Find where the given text appears and provide that cell's center as [x, y] coordinate. 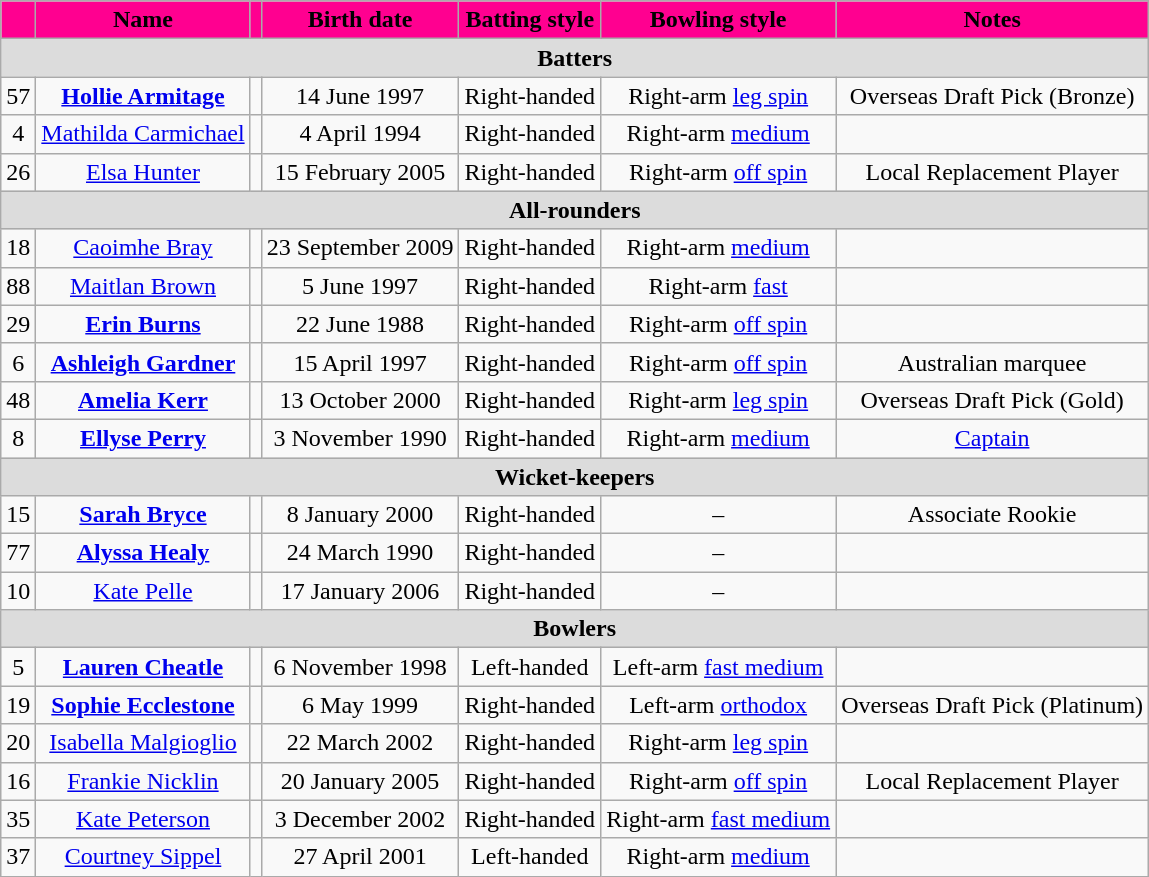
Sophie Ecclestone [143, 705]
Erin Burns [143, 324]
Amelia Kerr [143, 400]
Isabella Malgioglio [143, 743]
Notes [992, 20]
Left-arm fast medium [718, 667]
5 June 1997 [360, 286]
Ellyse Perry [143, 438]
Right-arm fast [718, 286]
77 [18, 553]
Mathilda Carmichael [143, 134]
Birth date [360, 20]
Left-arm orthodox [718, 705]
Overseas Draft Pick (Gold) [992, 400]
5 [18, 667]
Batting style [530, 20]
23 September 2009 [360, 248]
All-rounders [575, 210]
Right-arm fast medium [718, 819]
Name [143, 20]
Frankie Nicklin [143, 781]
Caoimhe Bray [143, 248]
Overseas Draft Pick (Bronze) [992, 96]
Maitlan Brown [143, 286]
35 [18, 819]
Alyssa Healy [143, 553]
Bowling style [718, 20]
8 [18, 438]
18 [18, 248]
27 April 2001 [360, 857]
26 [18, 172]
29 [18, 324]
14 June 1997 [360, 96]
Elsa Hunter [143, 172]
15 April 1997 [360, 362]
20 January 2005 [360, 781]
Batters [575, 58]
Captain [992, 438]
20 [18, 743]
Kate Peterson [143, 819]
Courtney Sippel [143, 857]
24 March 1990 [360, 553]
57 [18, 96]
15 February 2005 [360, 172]
16 [18, 781]
3 December 2002 [360, 819]
8 January 2000 [360, 515]
Bowlers [575, 629]
37 [18, 857]
Kate Pelle [143, 591]
6 November 1998 [360, 667]
22 March 2002 [360, 743]
Lauren Cheatle [143, 667]
10 [18, 591]
Hollie Armitage [143, 96]
48 [18, 400]
Associate Rookie [992, 515]
3 November 1990 [360, 438]
Overseas Draft Pick (Platinum) [992, 705]
Wicket-keepers [575, 477]
6 [18, 362]
4 [18, 134]
Ashleigh Gardner [143, 362]
19 [18, 705]
88 [18, 286]
22 June 1988 [360, 324]
13 October 2000 [360, 400]
17 January 2006 [360, 591]
6 May 1999 [360, 705]
15 [18, 515]
Australian marquee [992, 362]
Sarah Bryce [143, 515]
4 April 1994 [360, 134]
